Pinpoint the cell where the given text exists, returning its [x, y] midpoint coordinate. 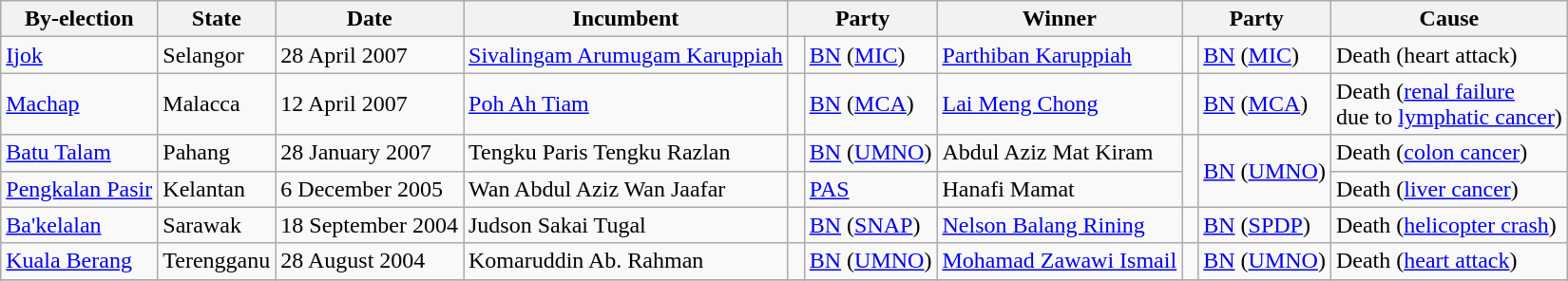
Ba'kelalan [80, 225]
Kuala Berang [80, 261]
Parthiban Karuppiah [1060, 55]
Pengkalan Pasir [80, 189]
Komaruddin Ab. Rahman [626, 261]
Sivalingam Arumugam Karuppiah [626, 55]
Pahang [217, 153]
Death (helicopter crash) [1448, 225]
Abdul Aziz Mat Kiram [1060, 153]
6 December 2005 [370, 189]
Tengku Paris Tengku Razlan [626, 153]
State [217, 19]
Winner [1060, 19]
Death (colon cancer) [1448, 153]
28 April 2007 [370, 55]
Poh Ah Tiam [626, 104]
18 September 2004 [370, 225]
Judson Sakai Tugal [626, 225]
Kelantan [217, 189]
28 January 2007 [370, 153]
Machap [80, 104]
Wan Abdul Aziz Wan Jaafar [626, 189]
Hanafi Mamat [1060, 189]
Batu Talam [80, 153]
Incumbent [626, 19]
Death (liver cancer) [1448, 189]
Nelson Balang Rining [1060, 225]
28 August 2004 [370, 261]
By-election [80, 19]
Death (renal failure due to lymphatic cancer) [1448, 104]
Ijok [80, 55]
Cause [1448, 19]
Malacca [217, 104]
Mohamad Zawawi Ismail [1060, 261]
Selangor [217, 55]
12 April 2007 [370, 104]
Terengganu [217, 261]
Date [370, 19]
PAS [870, 189]
BN (SPDP) [1265, 225]
BN (SNAP) [870, 225]
Lai Meng Chong [1060, 104]
Sarawak [217, 225]
